Pinpoint the cell where the given text exists, returning its (x, y) midpoint coordinate. 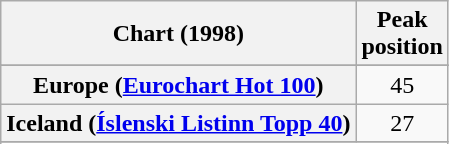
Europe (Eurochart Hot 100) (178, 85)
45 (402, 85)
Chart (1998) (178, 34)
27 (402, 123)
Iceland (Íslenski Listinn Topp 40) (178, 123)
Peakposition (402, 34)
